Extract the (x, y) coordinate from the center of the cell holding the provided text.  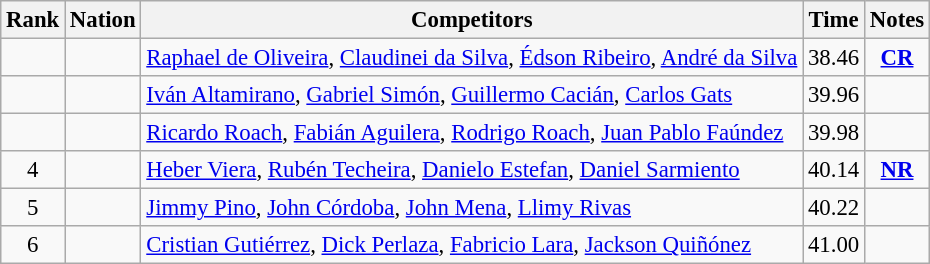
Jimmy Pino, John Córdoba, John Mena, Llimy Rivas (472, 208)
5 (33, 208)
Ricardo Roach, Fabián Aguilera, Rodrigo Roach, Juan Pablo Faúndez (472, 133)
41.00 (834, 245)
NR (896, 170)
Iván Altamirano, Gabriel Simón, Guillermo Cacián, Carlos Gats (472, 95)
40.14 (834, 170)
Time (834, 20)
Rank (33, 20)
6 (33, 245)
4 (33, 170)
Raphael de Oliveira, Claudinei da Silva, Édson Ribeiro, André da Silva (472, 58)
Nation (103, 20)
40.22 (834, 208)
Notes (896, 20)
38.46 (834, 58)
Cristian Gutiérrez, Dick Perlaza, Fabricio Lara, Jackson Quiñónez (472, 245)
39.96 (834, 95)
Heber Viera, Rubén Techeira, Danielo Estefan, Daniel Sarmiento (472, 170)
CR (896, 58)
39.98 (834, 133)
Competitors (472, 20)
